Search for the cell housing the specified text and yield its (X, Y) center coordinate. 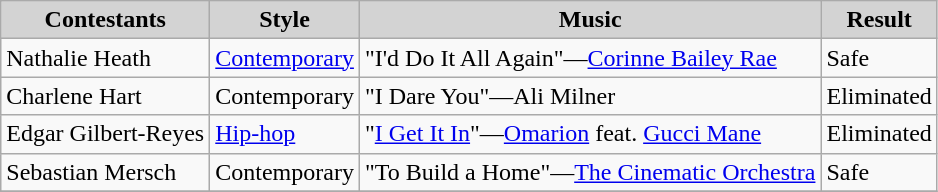
"I Dare You"—Ali Milner (590, 96)
Style (285, 20)
Hip-hop (285, 134)
Sebastian Mersch (106, 172)
Contestants (106, 20)
Result (879, 20)
Music (590, 20)
Nathalie Heath (106, 58)
Edgar Gilbert-Reyes (106, 134)
"I Get It In"—Omarion feat. Gucci Mane (590, 134)
"I'd Do It All Again"—Corinne Bailey Rae (590, 58)
"To Build a Home"—The Cinematic Orchestra (590, 172)
Charlene Hart (106, 96)
